Provide the [X, Y] coordinate of the cell's center where the given text is located.  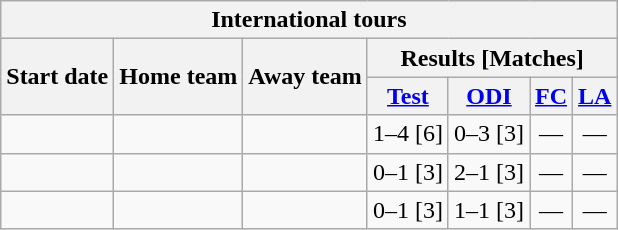
1–4 [6] [408, 134]
1–1 [3] [488, 210]
Home team [178, 77]
2–1 [3] [488, 172]
Results [Matches] [492, 58]
International tours [309, 20]
ODI [488, 96]
0–3 [3] [488, 134]
Away team [306, 77]
FC [552, 96]
Start date [58, 77]
Test [408, 96]
LA [595, 96]
